Provide the [x, y] coordinate of the cell's center where the given text is located.  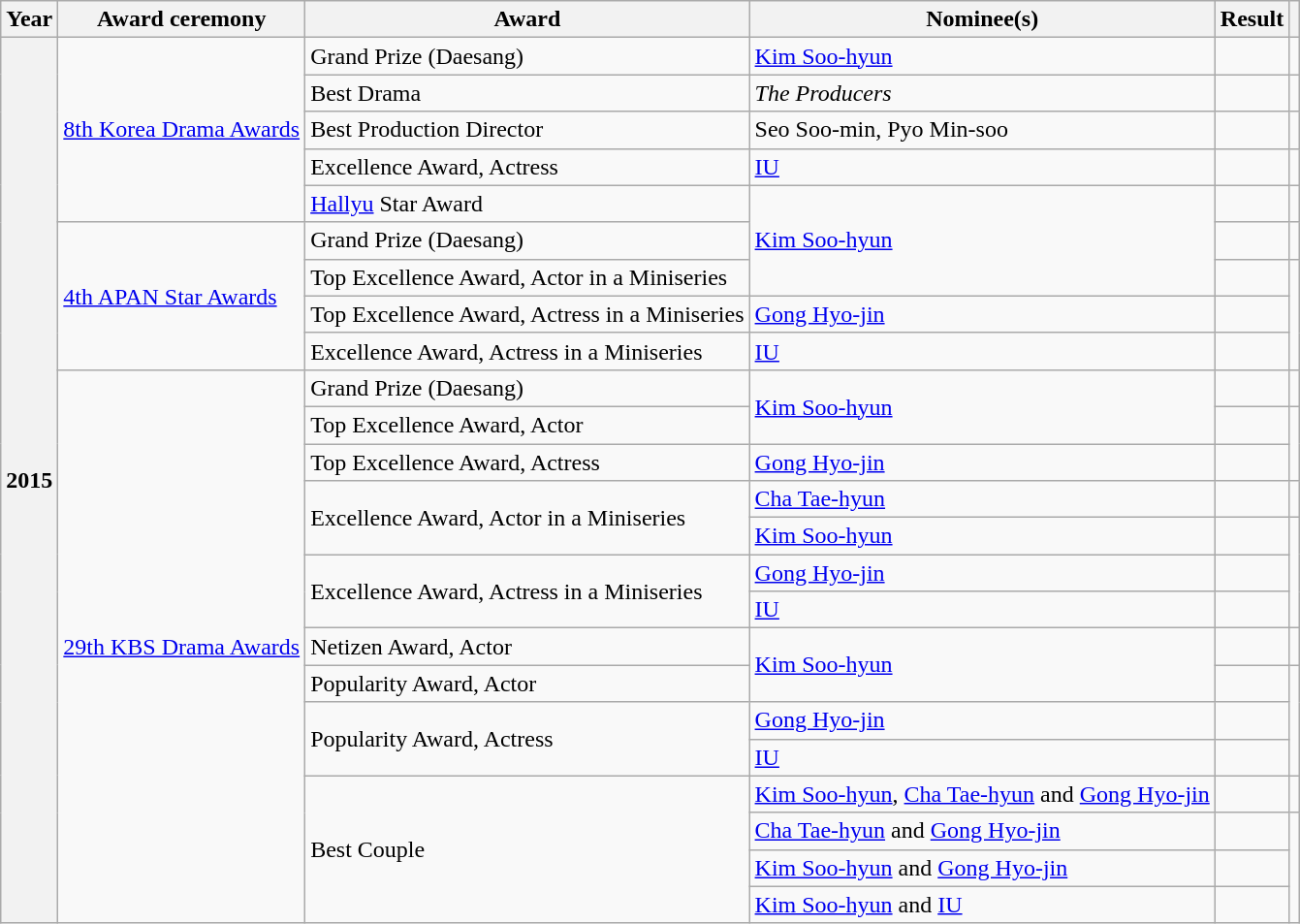
Kim Soo-hyun, Cha Tae-hyun and Gong Hyo-jin [982, 794]
2015 [29, 481]
The Producers [982, 93]
Hallyu Star Award [527, 204]
4th APAN Star Awards [182, 296]
Top Excellence Award, Actress in a Miniseries [527, 314]
Popularity Award, Actress [527, 739]
Top Excellence Award, Actress [527, 462]
Nominee(s) [982, 19]
Result [1252, 19]
Kim Soo-hyun and IU [982, 905]
Netizen Award, Actor [527, 647]
Cha Tae-hyun [982, 499]
29th KBS Drama Awards [182, 646]
Award ceremony [182, 19]
Excellence Award, Actor in a Miniseries [527, 518]
Cha Tae-hyun and Gong Hyo-jin [982, 831]
Excellence Award, Actress [527, 167]
8th Korea Drama Awards [182, 130]
Best Couple [527, 849]
Year [29, 19]
Best Production Director [527, 130]
Seo Soo-min, Pyo Min-soo [982, 130]
Top Excellence Award, Actor in a Miniseries [527, 277]
Kim Soo-hyun and Gong Hyo-jin [982, 868]
Popularity Award, Actor [527, 684]
Top Excellence Award, Actor [527, 425]
Award [527, 19]
Best Drama [527, 93]
